Return the [X, Y] coordinate for the center point of the cell that contains the specified text.  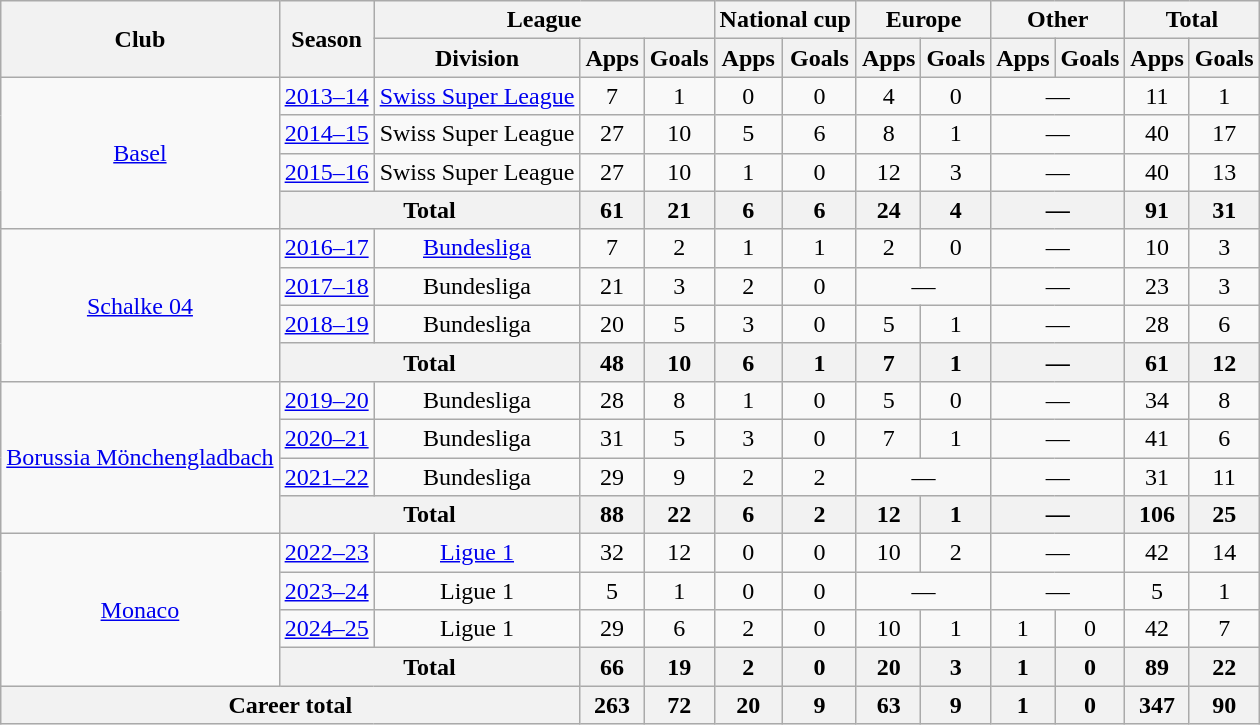
72 [679, 705]
2016–17 [326, 248]
2018–19 [326, 324]
63 [888, 705]
66 [612, 667]
25 [1224, 515]
Club [140, 39]
Borussia Mönchengladbach [140, 457]
2017–18 [326, 286]
19 [679, 667]
Basel [140, 153]
17 [1224, 134]
32 [612, 553]
Monaco [140, 610]
2015–16 [326, 172]
2014–15 [326, 134]
106 [1157, 515]
2019–20 [326, 400]
48 [612, 362]
88 [612, 515]
263 [612, 705]
Career total [290, 705]
Other [1058, 20]
23 [1157, 286]
Europe [923, 20]
24 [888, 210]
91 [1157, 210]
34 [1157, 400]
2022–23 [326, 553]
Schalke 04 [140, 305]
2013–14 [326, 96]
National cup [785, 20]
2021–22 [326, 477]
2020–21 [326, 438]
League [544, 20]
89 [1157, 667]
347 [1157, 705]
2023–24 [326, 591]
14 [1224, 553]
41 [1157, 438]
Season [326, 39]
90 [1224, 705]
2024–25 [326, 629]
Division [477, 58]
13 [1224, 172]
